Locate the cell with the specified text and output its [x, y] center coordinate. 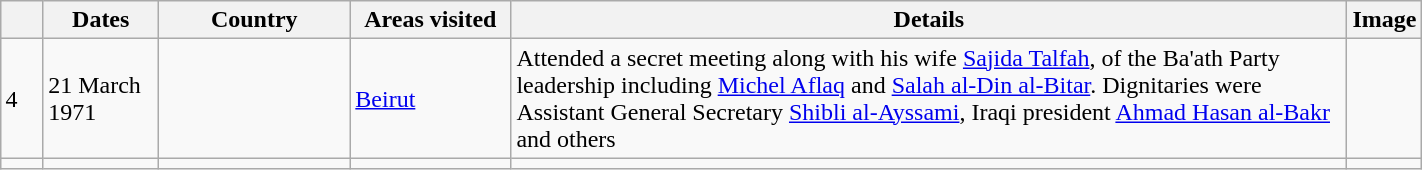
Areas visited [430, 20]
Image [1384, 20]
Country [254, 20]
Details [929, 20]
Dates [101, 20]
4 [22, 98]
21 March 1971 [101, 98]
Beirut [430, 98]
